Scan for the cell matching the given text and deliver its (X, Y) coordinate at center. 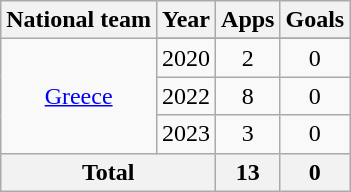
2023 (186, 134)
13 (248, 172)
Year (186, 20)
National team (79, 20)
8 (248, 96)
Greece (79, 96)
Total (108, 172)
Apps (248, 20)
2 (248, 58)
2020 (186, 58)
3 (248, 134)
Goals (315, 20)
2022 (186, 96)
